Return [x, y] of the center of cell containing provided text 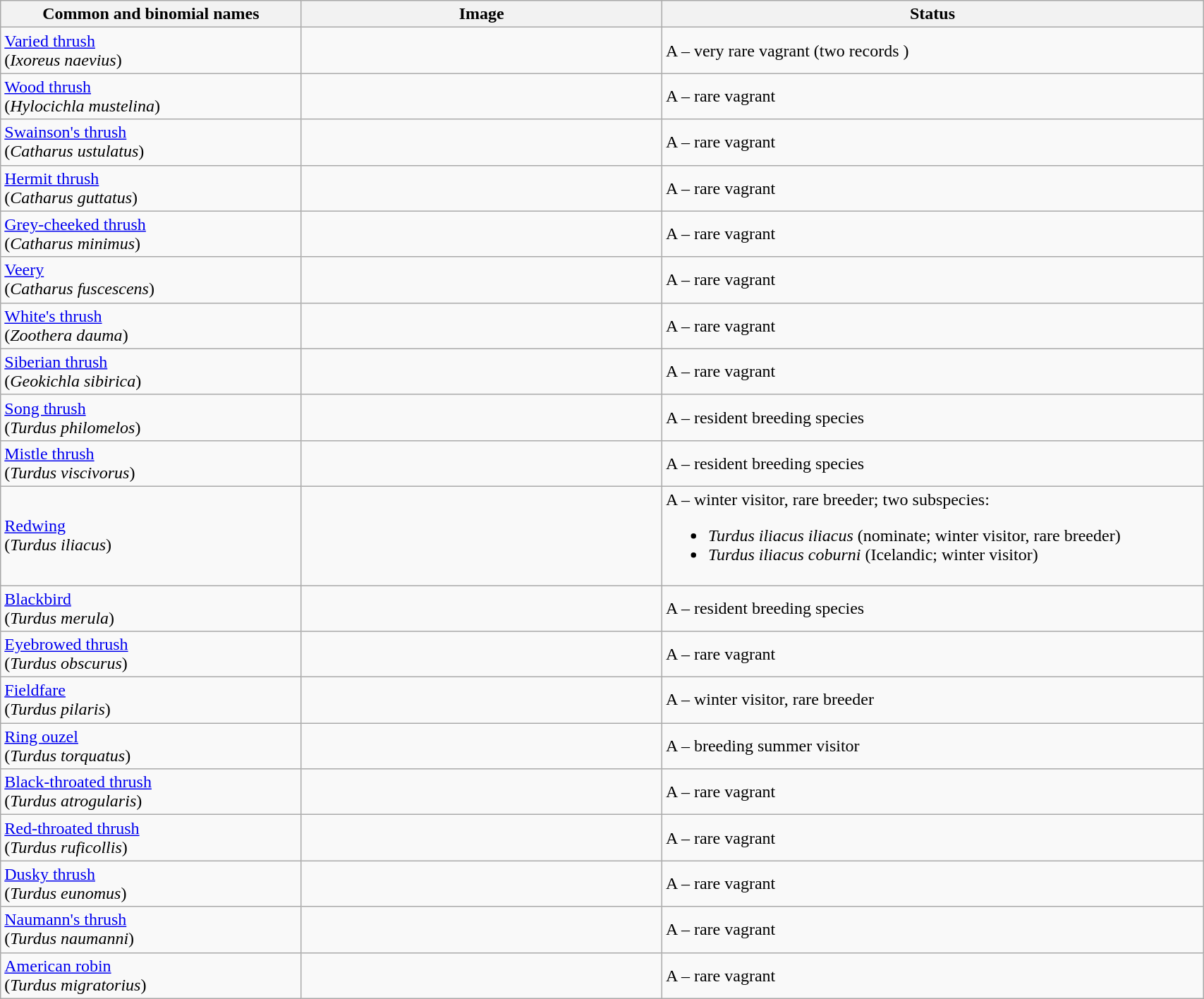
Eyebrowed thrush(Turdus obscurus) [151, 655]
Grey-cheeked thrush(Catharus minimus) [151, 234]
Black-throated thrush(Turdus atrogularis) [151, 792]
Blackbird(Turdus merula) [151, 608]
Ring ouzel(Turdus torquatus) [151, 746]
American robin(Turdus migratorius) [151, 975]
Wood thrush(Hylocichla mustelina) [151, 96]
Veery(Catharus fuscescens) [151, 279]
Dusky thrush(Turdus eunomus) [151, 883]
Swainson's thrush(Catharus ustulatus) [151, 143]
Image [481, 14]
Redwing(Turdus iliacus) [151, 535]
A – breeding summer visitor [932, 746]
White's thrush(Zoothera dauma) [151, 326]
Hermit thrush(Catharus guttatus) [151, 188]
Mistle thrush(Turdus viscivorus) [151, 463]
Naumann's thrush(Turdus naumanni) [151, 930]
Song thrush(Turdus philomelos) [151, 418]
Common and binomial names [151, 14]
Varied thrush(Ixoreus naevius) [151, 51]
Siberian thrush(Geokichla sibirica) [151, 371]
A – very rare vagrant (two records ) [932, 51]
Fieldfare(Turdus pilaris) [151, 700]
Red-throated thrush(Turdus ruficollis) [151, 838]
A – winter visitor, rare breeder [932, 700]
Status [932, 14]
